Scan for the cell matching the given text and deliver its (X, Y) coordinate at center. 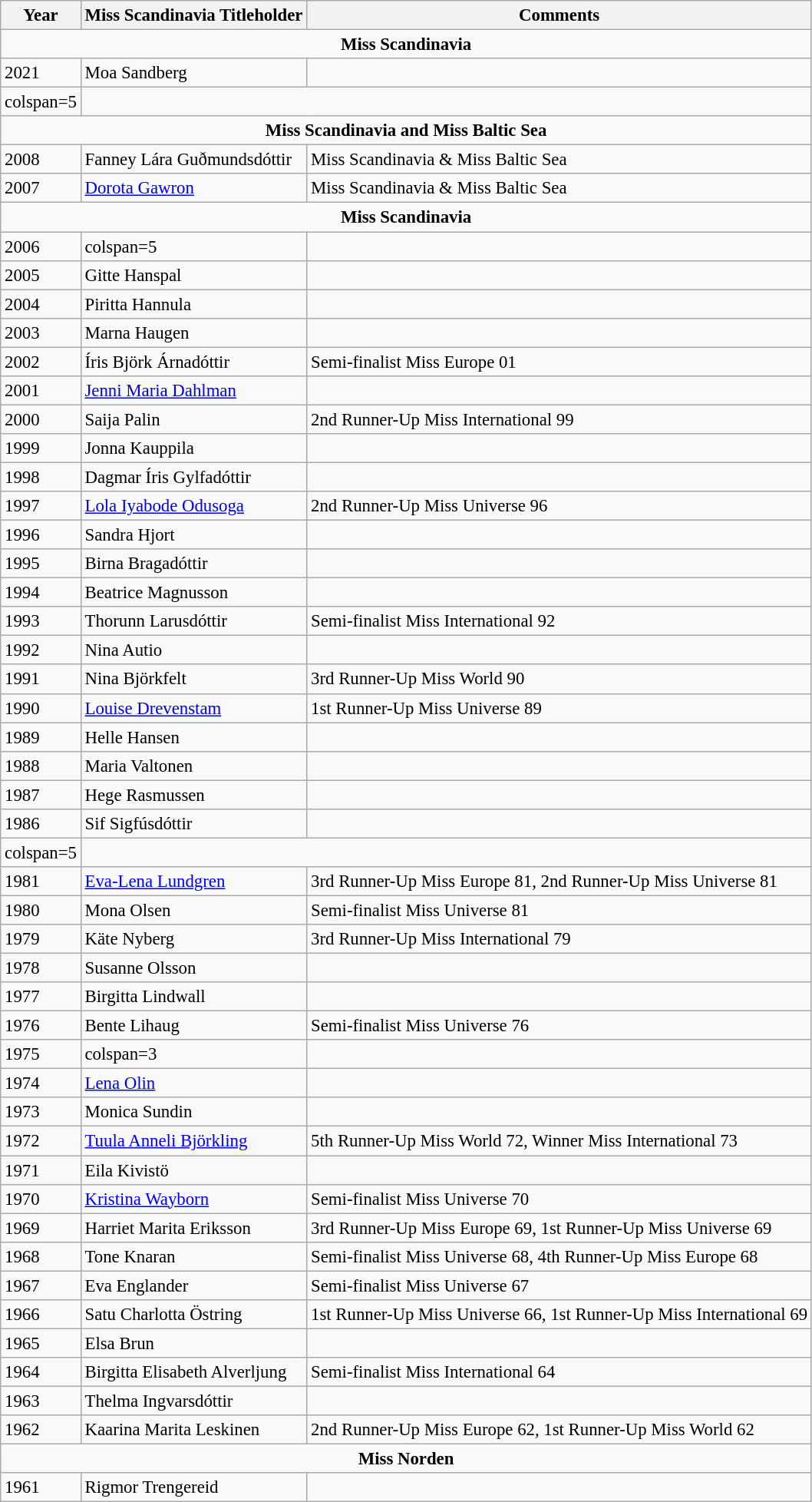
Gitte Hanspal (193, 275)
2nd Runner-Up Miss International 99 (559, 419)
Louise Drevenstam (193, 708)
1991 (41, 680)
Semi-finalist Miss International 92 (559, 621)
2021 (41, 73)
2000 (41, 419)
1992 (41, 650)
1965 (41, 1343)
Birna Bragadóttir (193, 564)
1977 (41, 997)
1996 (41, 535)
1973 (41, 1113)
1986 (41, 824)
1st Runner-Up Miss Universe 66, 1st Runner-Up Miss International 69 (559, 1315)
2008 (41, 160)
1993 (41, 621)
Year (41, 15)
1961 (41, 1487)
2003 (41, 332)
2002 (41, 362)
Eva-Lena Lundgren (193, 882)
2nd Runner-Up Miss Universe 96 (559, 506)
Jonna Kauppila (193, 448)
1966 (41, 1315)
2006 (41, 246)
1967 (41, 1285)
Beatrice Magnusson (193, 593)
1998 (41, 477)
Harriet Marita Eriksson (193, 1228)
1971 (41, 1170)
Semi-finalist Miss Europe 01 (559, 362)
1964 (41, 1372)
3rd Runner-Up Miss Europe 81, 2nd Runner-Up Miss Universe 81 (559, 882)
3rd Runner-Up Miss World 90 (559, 680)
Eva Englander (193, 1285)
1st Runner-Up Miss Universe 89 (559, 708)
1987 (41, 795)
1980 (41, 910)
1962 (41, 1430)
Comments (559, 15)
Semi-finalist Miss Universe 70 (559, 1199)
Rigmor Trengereid (193, 1487)
1969 (41, 1228)
Tone Knaran (193, 1256)
Miss Scandinavia Titleholder (193, 15)
Dagmar Íris Gylfadóttir (193, 477)
Susanne Olsson (193, 968)
5th Runner-Up Miss World 72, Winner Miss International 73 (559, 1141)
Kaarina Marita Leskinen (193, 1430)
2007 (41, 188)
1995 (41, 564)
Miss Norden (407, 1459)
Bente Lihaug (193, 1026)
2nd Runner-Up Miss Europe 62, 1st Runner-Up Miss World 62 (559, 1430)
2005 (41, 275)
Nina Autio (193, 650)
1976 (41, 1026)
Kristina Wayborn (193, 1199)
Miss Scandinavia and Miss Baltic Sea (407, 131)
Jenni Maria Dahlman (193, 391)
Käte Nyberg (193, 939)
Thelma Ingvarsdóttir (193, 1401)
Sandra Hjort (193, 535)
1994 (41, 593)
3rd Runner-Up Miss Europe 69, 1st Runner-Up Miss Universe 69 (559, 1228)
Monica Sundin (193, 1113)
2001 (41, 391)
Birgitta Elisabeth Alverljung (193, 1372)
1990 (41, 708)
Satu Charlotta Östring (193, 1315)
Mona Olsen (193, 910)
3rd Runner-Up Miss International 79 (559, 939)
Lola Iyabode Odusoga (193, 506)
Semi-finalist Miss Universe 81 (559, 910)
Lena Olin (193, 1083)
Birgitta Lindwall (193, 997)
Sif Sigfúsdóttir (193, 824)
1978 (41, 968)
Nina Björkfelt (193, 680)
Marna Haugen (193, 332)
1989 (41, 737)
Maria Valtonen (193, 766)
Semi-finalist Miss Universe 68, 4th Runner-Up Miss Europe 68 (559, 1256)
1979 (41, 939)
colspan=3 (193, 1054)
1970 (41, 1199)
Dorota Gawron (193, 188)
1975 (41, 1054)
1999 (41, 448)
1972 (41, 1141)
Íris Björk Árnadóttir (193, 362)
Elsa Brun (193, 1343)
Saija Palin (193, 419)
1968 (41, 1256)
Tuula Anneli Björkling (193, 1141)
1988 (41, 766)
Hege Rasmussen (193, 795)
Semi-finalist Miss Universe 76 (559, 1026)
1997 (41, 506)
Semi-finalist Miss International 64 (559, 1372)
1974 (41, 1083)
Semi-finalist Miss Universe 67 (559, 1285)
1981 (41, 882)
1963 (41, 1401)
Fanney Lára Guðmundsdóttir (193, 160)
Piritta Hannula (193, 304)
Moa Sandberg (193, 73)
2004 (41, 304)
Eila Kivistö (193, 1170)
Thorunn Larusdóttir (193, 621)
Helle Hansen (193, 737)
